Output the (x, y) coordinate of the center of the cell containing the given text.  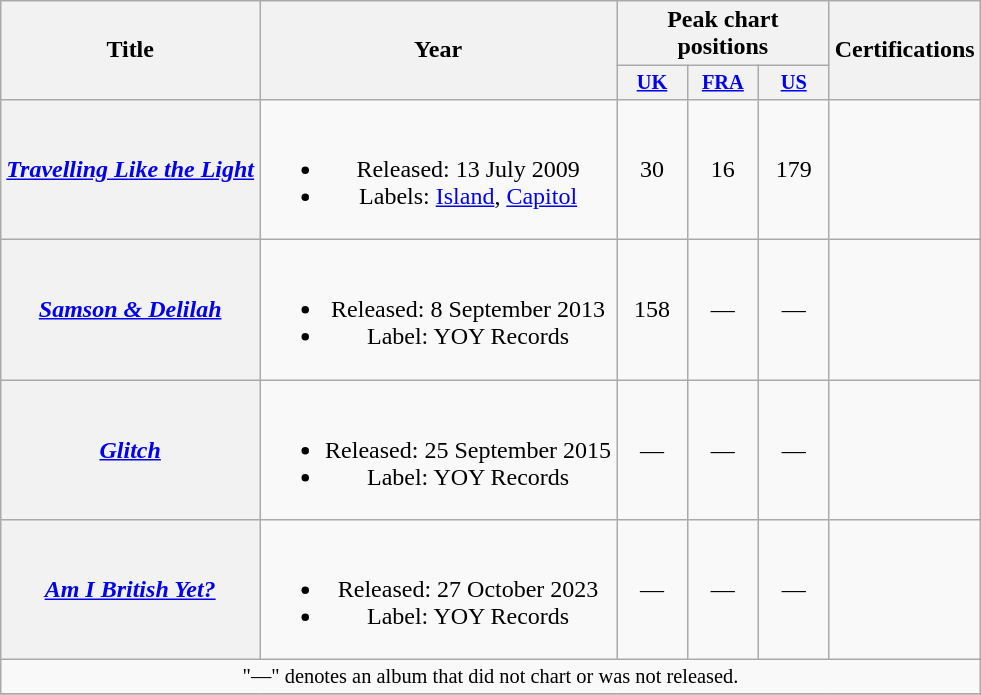
Am I British Yet? (130, 590)
Samson & Delilah (130, 310)
16 (722, 169)
Glitch (130, 450)
Released: 27 October 2023Label: YOY Records (438, 590)
Released: 25 September 2015Label: YOY Records (438, 450)
"—" denotes an album that did not chart or was not released. (490, 677)
Travelling Like the Light (130, 169)
30 (652, 169)
Title (130, 50)
Certifications (904, 50)
US (794, 83)
Released: 8 September 2013Label: YOY Records (438, 310)
Released: 13 July 2009Labels: Island, Capitol (438, 169)
158 (652, 310)
Year (438, 50)
179 (794, 169)
UK (652, 83)
Peak chart positions (724, 34)
FRA (722, 83)
